For the text-containing cell, return its midpoint in (X, Y) coordinate format. 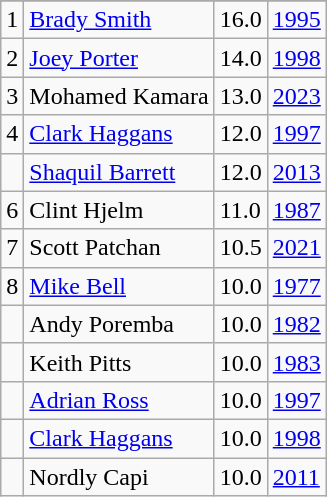
10.5 (240, 248)
1987 (296, 210)
2013 (296, 172)
1995 (296, 20)
6 (12, 210)
16.0 (240, 20)
1983 (296, 362)
1982 (296, 324)
2 (12, 58)
Andy Poremba (119, 324)
2011 (296, 477)
Keith Pitts (119, 362)
Mohamed Kamara (119, 96)
11.0 (240, 210)
2023 (296, 96)
Joey Porter (119, 58)
Nordly Capi (119, 477)
1 (12, 20)
1977 (296, 286)
4 (12, 134)
Scott Patchan (119, 248)
8 (12, 286)
Clint Hjelm (119, 210)
Mike Bell (119, 286)
14.0 (240, 58)
Brady Smith (119, 20)
13.0 (240, 96)
Adrian Ross (119, 400)
7 (12, 248)
2021 (296, 248)
3 (12, 96)
Shaquil Barrett (119, 172)
